Find where the given text appears and provide that cell's center as [X, Y] coordinate. 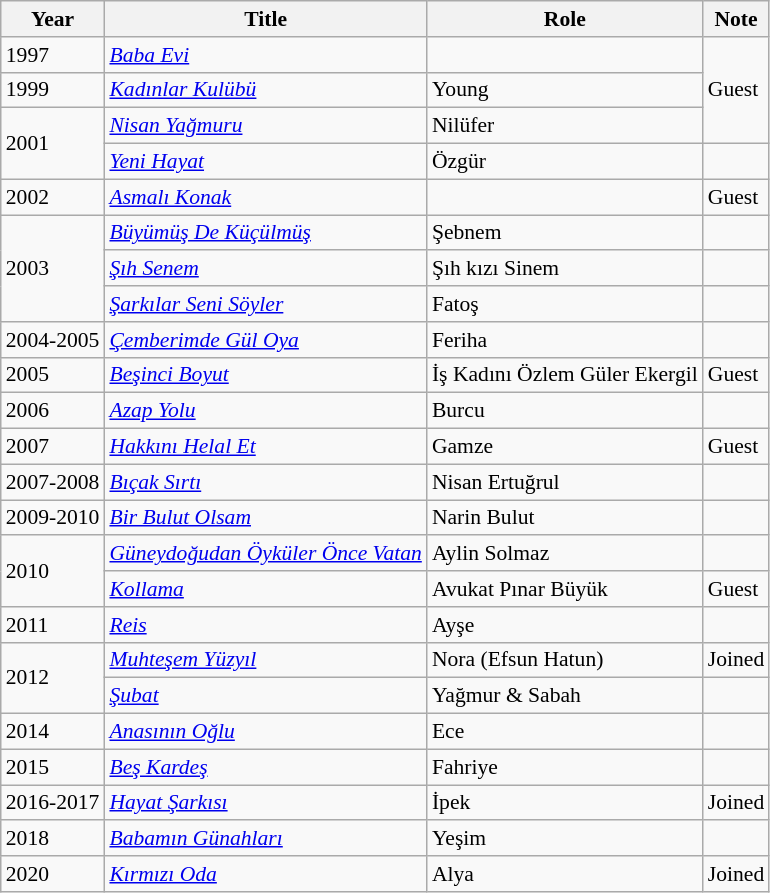
2007-2008 [53, 482]
2012 [53, 678]
Yeni Hayat [265, 162]
Asmalı Konak [265, 197]
Nisan Yağmuru [265, 126]
Güneydoğudan Öyküler Önce Vatan [265, 554]
Beş Kardeş [265, 767]
2014 [53, 732]
Şubat [265, 696]
Özgür [565, 162]
Çemberimde Gül Oya [265, 340]
Bir Bulut Olsam [265, 518]
Şıh kızı Sinem [565, 269]
2018 [53, 839]
Ece [565, 732]
Anasının Oğlu [265, 732]
Burcu [565, 411]
Avukat Pınar Büyük [565, 589]
Kollama [265, 589]
Hakkını Helal Et [265, 447]
İş Kadını Özlem Güler Ekergil [565, 375]
Title [265, 19]
2004-2005 [53, 340]
Kırmızı Oda [265, 874]
Alya [565, 874]
Feriha [565, 340]
2010 [53, 572]
2003 [53, 268]
2011 [53, 625]
Şebnem [565, 233]
2016-2017 [53, 803]
Reis [265, 625]
İpek [565, 803]
Ayşe [565, 625]
Muhteşem Yüzyıl [265, 660]
Narin Bulut [565, 518]
Yeşim [565, 839]
1997 [53, 55]
2015 [53, 767]
Azap Yolu [265, 411]
Aylin Solmaz [565, 554]
Şarkılar Seni Söyler [265, 304]
Nisan Ertuğrul [565, 482]
Şıh Senem [265, 269]
Bıçak Sırtı [265, 482]
2005 [53, 375]
2007 [53, 447]
Beşinci Boyut [265, 375]
2009-2010 [53, 518]
Gamze [565, 447]
Role [565, 19]
Young [565, 90]
Nora (Efsun Hatun) [565, 660]
2001 [53, 144]
Year [53, 19]
2002 [53, 197]
Babamın Günahları [265, 839]
Hayat Şarkısı [265, 803]
2020 [53, 874]
Fahriye [565, 767]
Kadınlar Kulübü [265, 90]
Note [736, 19]
1999 [53, 90]
Baba Evi [265, 55]
Yağmur & Sabah [565, 696]
Nilüfer [565, 126]
Fatoş [565, 304]
2006 [53, 411]
Büyümüş De Küçülmüş [265, 233]
